Output the (X, Y) coordinate of the center of the cell containing the given text.  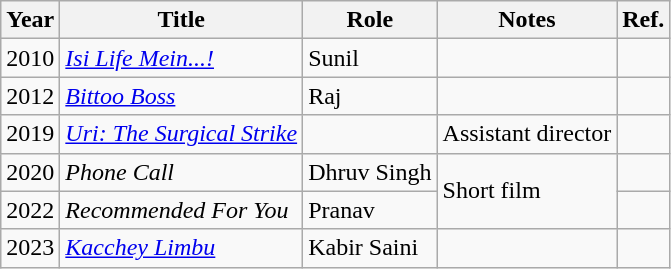
2010 (30, 58)
Isi Life Mein...! (182, 58)
Role (370, 20)
2022 (30, 210)
Bittoo Boss (182, 96)
Phone Call (182, 172)
Sunil (370, 58)
Ref. (644, 20)
Assistant director (527, 134)
Raj (370, 96)
2012 (30, 96)
Year (30, 20)
Notes (527, 20)
Uri: The Surgical Strike (182, 134)
Pranav (370, 210)
2019 (30, 134)
Recommended For You (182, 210)
Short film (527, 191)
Kacchey Limbu (182, 248)
Kabir Saini (370, 248)
2023 (30, 248)
Dhruv Singh (370, 172)
Title (182, 20)
2020 (30, 172)
